From the cell containing the given text, extract its center point as (X, Y) coordinate. 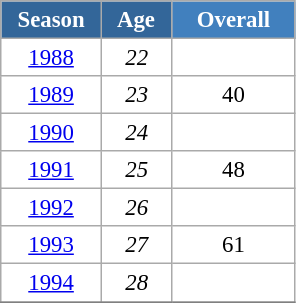
Season (52, 20)
61 (234, 245)
1988 (52, 58)
1991 (52, 170)
48 (234, 170)
27 (136, 245)
40 (234, 95)
26 (136, 208)
28 (136, 283)
Age (136, 20)
22 (136, 58)
Overall (234, 20)
1990 (52, 133)
1994 (52, 283)
24 (136, 133)
1989 (52, 95)
25 (136, 170)
23 (136, 95)
1992 (52, 208)
1993 (52, 245)
